Locate the cell with the specified text and output its (x, y) center coordinate. 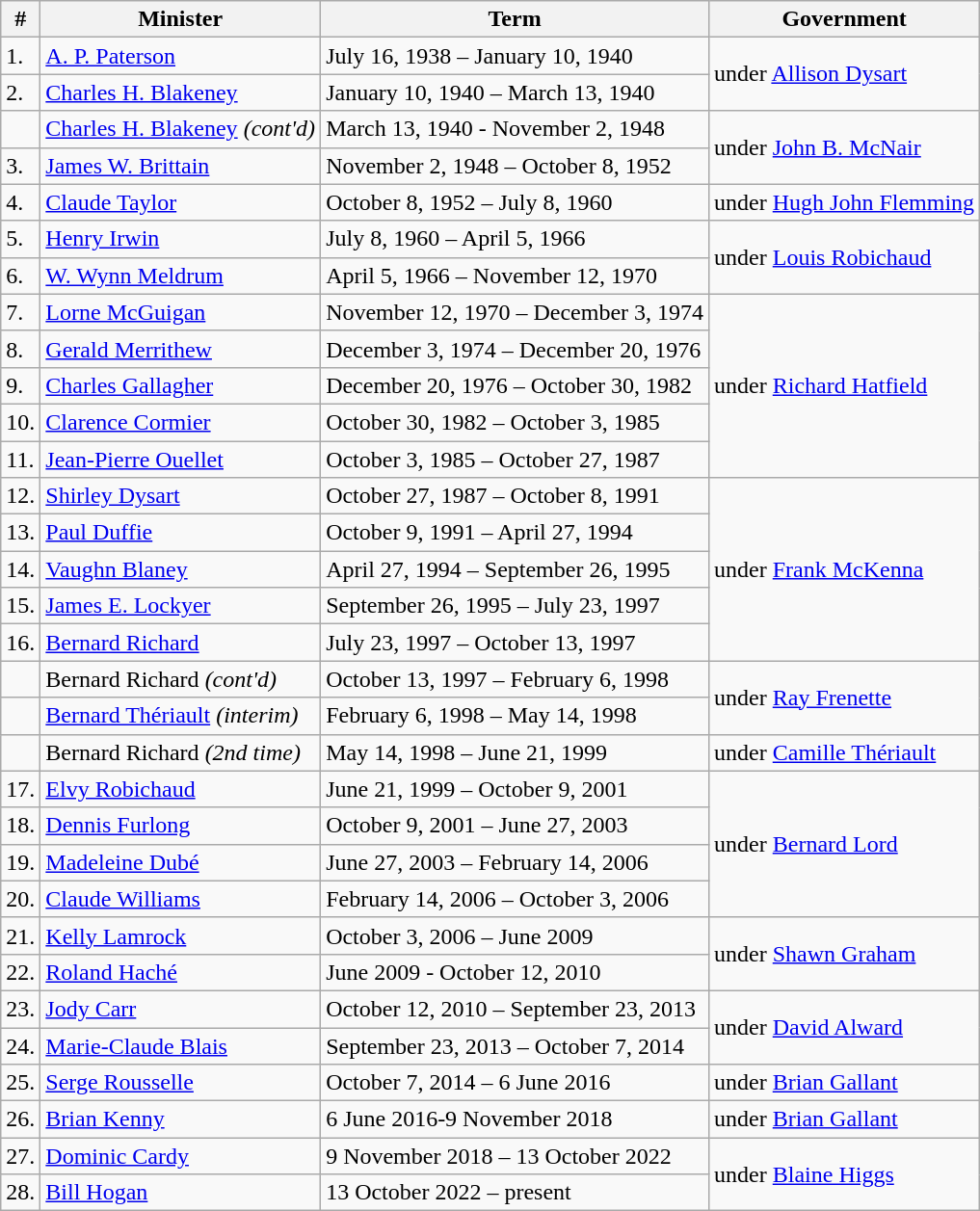
Claude Williams (181, 899)
October 30, 1982 – October 3, 1985 (515, 422)
9 November 2018 – 13 October 2022 (515, 1156)
10. (21, 422)
25. (21, 1083)
Henry Irwin (181, 239)
Serge Rousselle (181, 1083)
13 October 2022 – present (515, 1193)
under Richard Hatfield (844, 385)
Bernard Richard (181, 643)
Charles H. Blakeney (181, 92)
Jody Carr (181, 1009)
17. (21, 789)
Lorne McGuigan (181, 312)
7. (21, 312)
September 23, 2013 – October 7, 2014 (515, 1045)
Kelly Lamrock (181, 935)
Marie-Claude Blais (181, 1045)
October 9, 2001 – June 27, 2003 (515, 826)
15. (21, 606)
under Blaine Higgs (844, 1174)
20. (21, 899)
July 8, 1960 – April 5, 1966 (515, 239)
A. P. Paterson (181, 56)
December 3, 1974 – December 20, 1976 (515, 349)
October 8, 1952 – July 8, 1960 (515, 202)
Clarence Cormier (181, 422)
under David Alward (844, 1027)
Roland Haché (181, 972)
June 21, 1999 – October 9, 2001 (515, 789)
James E. Lockyer (181, 606)
under Shawn Graham (844, 954)
Vaughn Blaney (181, 569)
6. (21, 276)
Bernard Richard (2nd time) (181, 752)
October 27, 1987 – October 8, 1991 (515, 496)
Claude Taylor (181, 202)
Bill Hogan (181, 1193)
2. (21, 92)
5. (21, 239)
under Camille Thériault (844, 752)
11. (21, 460)
Paul Duffie (181, 533)
November 12, 1970 – December 3, 1974 (515, 312)
8. (21, 349)
23. (21, 1009)
under Hugh John Flemming (844, 202)
October 9, 1991 – April 27, 1994 (515, 533)
October 12, 2010 – September 23, 2013 (515, 1009)
February 14, 2006 – October 3, 2006 (515, 899)
# (21, 19)
Minister (181, 19)
Dominic Cardy (181, 1156)
1. (21, 56)
18. (21, 826)
June 27, 2003 – February 14, 2006 (515, 862)
16. (21, 643)
June 2009 - October 12, 2010 (515, 972)
Gerald Merrithew (181, 349)
Madeleine Dubé (181, 862)
19. (21, 862)
4. (21, 202)
October 3, 2006 – June 2009 (515, 935)
Charles Gallagher (181, 385)
Shirley Dysart (181, 496)
under Bernard Lord (844, 844)
Charles H. Blakeney (cont'd) (181, 129)
Bernard Richard (cont'd) (181, 679)
Jean-Pierre Ouellet (181, 460)
21. (21, 935)
James W. Brittain (181, 166)
14. (21, 569)
Government (844, 19)
under Allison Dysart (844, 74)
9. (21, 385)
under Ray Frenette (844, 698)
July 23, 1997 – October 13, 1997 (515, 643)
Brian Kenny (181, 1119)
Term (515, 19)
January 10, 1940 – March 13, 1940 (515, 92)
November 2, 1948 – October 8, 1952 (515, 166)
13. (21, 533)
under John B. McNair (844, 147)
3. (21, 166)
October 13, 1997 – February 6, 1998 (515, 679)
Bernard Thériault (interim) (181, 716)
October 3, 1985 – October 27, 1987 (515, 460)
6 June 2016-9 November 2018 (515, 1119)
W. Wynn Meldrum (181, 276)
Dennis Furlong (181, 826)
October 7, 2014 – 6 June 2016 (515, 1083)
April 5, 1966 – November 12, 1970 (515, 276)
27. (21, 1156)
Elvy Robichaud (181, 789)
July 16, 1938 – January 10, 1940 (515, 56)
May 14, 1998 – June 21, 1999 (515, 752)
22. (21, 972)
12. (21, 496)
26. (21, 1119)
April 27, 1994 – September 26, 1995 (515, 569)
28. (21, 1193)
February 6, 1998 – May 14, 1998 (515, 716)
September 26, 1995 – July 23, 1997 (515, 606)
under Frank McKenna (844, 569)
December 20, 1976 – October 30, 1982 (515, 385)
March 13, 1940 - November 2, 1948 (515, 129)
under Louis Robichaud (844, 257)
24. (21, 1045)
